Scan for the cell matching the given text and deliver its [X, Y] coordinate at center. 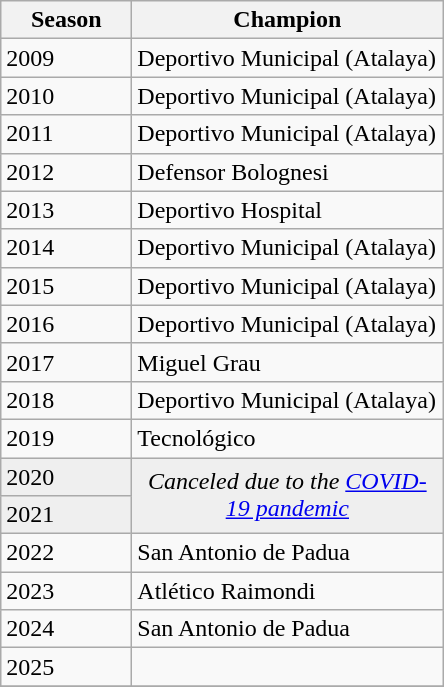
2017 [66, 362]
2014 [66, 248]
2021 [66, 515]
Tecnológico [288, 438]
Miguel Grau [288, 362]
Season [66, 20]
2019 [66, 438]
Canceled due to the COVID-19 pandemic [288, 496]
2013 [66, 210]
Champion [288, 20]
2022 [66, 553]
2012 [66, 172]
2020 [66, 477]
2024 [66, 629]
2015 [66, 286]
Atlético Raimondi [288, 591]
Deportivo Hospital [288, 210]
Defensor Bolognesi [288, 172]
2016 [66, 324]
2023 [66, 591]
2025 [66, 667]
2010 [66, 96]
2011 [66, 134]
2009 [66, 58]
2018 [66, 400]
